Determine the (X, Y) coordinate at the center of the cell enclosing the given text.  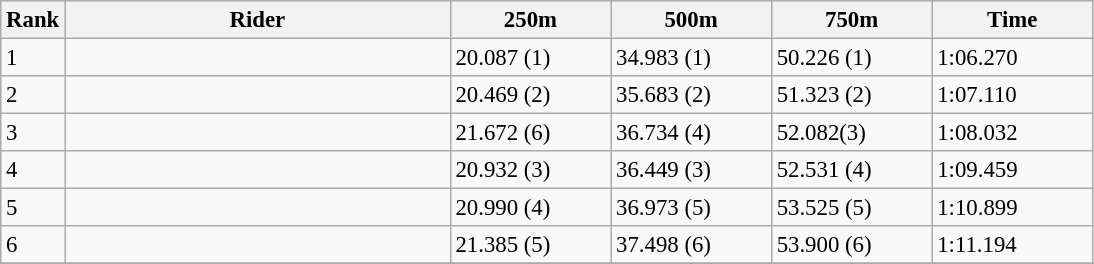
52.531 (4) (852, 170)
53.525 (5) (852, 208)
53.900 (6) (852, 245)
500m (692, 20)
1:11.194 (1012, 245)
50.226 (1) (852, 58)
1 (33, 58)
3 (33, 133)
5 (33, 208)
250m (530, 20)
2 (33, 95)
37.498 (6) (692, 245)
750m (852, 20)
4 (33, 170)
51.323 (2) (852, 95)
1:06.270 (1012, 58)
20.469 (2) (530, 95)
1:10.899 (1012, 208)
20.932 (3) (530, 170)
36.734 (4) (692, 133)
Rank (33, 20)
36.973 (5) (692, 208)
20.990 (4) (530, 208)
20.087 (1) (530, 58)
36.449 (3) (692, 170)
21.672 (6) (530, 133)
Rider (258, 20)
6 (33, 245)
Time (1012, 20)
52.082(3) (852, 133)
1:08.032 (1012, 133)
34.983 (1) (692, 58)
35.683 (2) (692, 95)
1:07.110 (1012, 95)
1:09.459 (1012, 170)
21.385 (5) (530, 245)
